Capture the cell that displays the provided text and extract its (x, y) central coordinate. 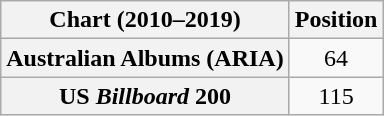
64 (336, 58)
Australian Albums (ARIA) (145, 58)
US Billboard 200 (145, 96)
Position (336, 20)
Chart (2010–2019) (145, 20)
115 (336, 96)
